Output the (X, Y) coordinate of the center of the cell containing the given text.  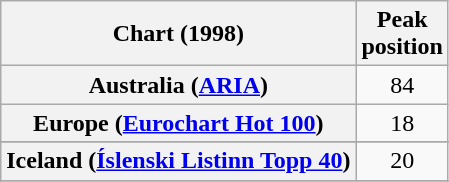
84 (402, 85)
Iceland (Íslenski Listinn Topp 40) (178, 161)
Chart (1998) (178, 34)
Europe (Eurochart Hot 100) (178, 123)
18 (402, 123)
Australia (ARIA) (178, 85)
Peakposition (402, 34)
20 (402, 161)
